Provide the (x, y) coordinate of the cell's center where the given text is located.  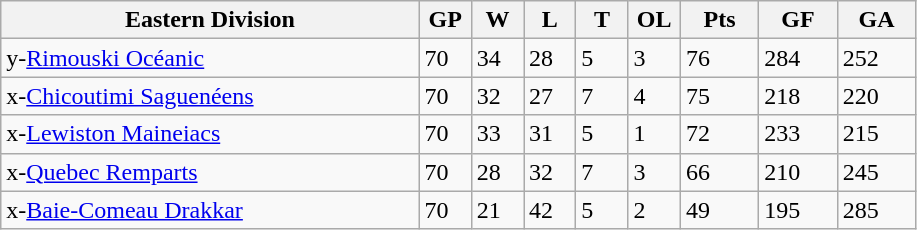
195 (798, 210)
1 (654, 134)
76 (719, 58)
GA (876, 20)
75 (719, 96)
x-Lewiston Maineiacs (210, 134)
y-Rimouski Océanic (210, 58)
215 (876, 134)
GP (445, 20)
210 (798, 172)
W (497, 20)
72 (719, 134)
Pts (719, 20)
49 (719, 210)
218 (798, 96)
220 (876, 96)
233 (798, 134)
285 (876, 210)
245 (876, 172)
27 (550, 96)
x-Chicoutimi Saguenéens (210, 96)
31 (550, 134)
34 (497, 58)
T (602, 20)
252 (876, 58)
42 (550, 210)
OL (654, 20)
x-Baie-Comeau Drakkar (210, 210)
33 (497, 134)
66 (719, 172)
2 (654, 210)
284 (798, 58)
Eastern Division (210, 20)
GF (798, 20)
21 (497, 210)
L (550, 20)
x-Quebec Remparts (210, 172)
4 (654, 96)
